Provide the (x, y) coordinate of the cell's center where the given text is located.  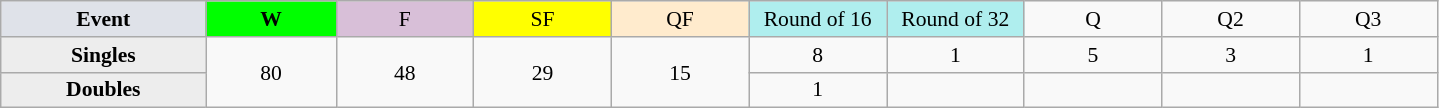
80 (271, 72)
29 (543, 72)
3 (1231, 55)
5 (1093, 55)
Round of 16 (818, 19)
Doubles (104, 90)
Event (104, 19)
W (271, 19)
QF (680, 19)
15 (680, 72)
Q (1093, 19)
F (405, 19)
Round of 32 (955, 19)
Q2 (1231, 19)
8 (818, 55)
Q3 (1368, 19)
Singles (104, 55)
SF (543, 19)
48 (405, 72)
